Locate the cell with the specified text and output its (x, y) center coordinate. 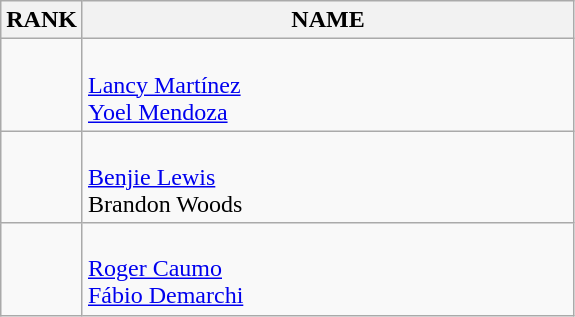
Lancy MartínezYoel Mendoza (328, 85)
RANK (42, 20)
Benjie LewisBrandon Woods (328, 177)
NAME (328, 20)
Roger CaumoFábio Demarchi (328, 269)
